Return the [x, y] coordinate for the center point of the cell that contains the specified text.  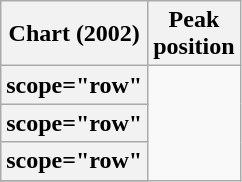
Chart (2002) [74, 34]
Peakposition [194, 34]
